Detect which cell encompasses the target text, then output its (X, Y) center coordinate. 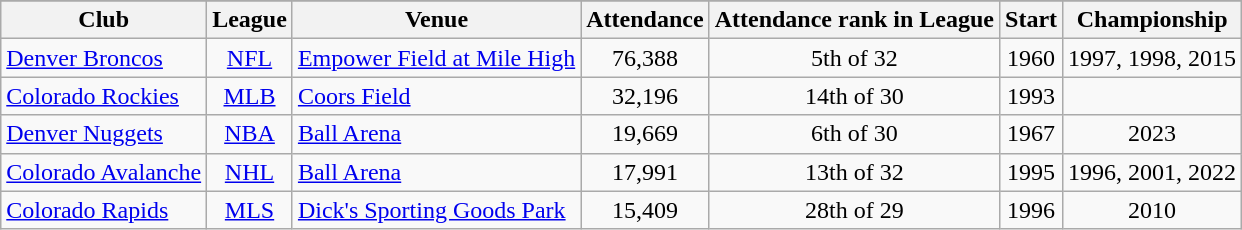
Denver Nuggets (104, 134)
15,409 (645, 210)
Colorado Avalanche (104, 172)
NFL (250, 58)
17,991 (645, 172)
1960 (1032, 58)
5th of 32 (854, 58)
19,669 (645, 134)
1996, 2001, 2022 (1152, 172)
1993 (1032, 96)
MLS (250, 210)
6th of 30 (854, 134)
32,196 (645, 96)
NHL (250, 172)
NBA (250, 134)
Attendance rank in League (854, 20)
2023 (1152, 134)
28th of 29 (854, 210)
Empower Field at Mile High (436, 58)
League (250, 20)
1967 (1032, 134)
Coors Field (436, 96)
Start (1032, 20)
Championship (1152, 20)
Colorado Rapids (104, 210)
13th of 32 (854, 172)
Denver Broncos (104, 58)
76,388 (645, 58)
Venue (436, 20)
1995 (1032, 172)
14th of 30 (854, 96)
1996 (1032, 210)
Dick's Sporting Goods Park (436, 210)
Club (104, 20)
Colorado Rockies (104, 96)
2010 (1152, 210)
MLB (250, 96)
1997, 1998, 2015 (1152, 58)
Attendance (645, 20)
